Capture the cell that displays the provided text and extract its [X, Y] central coordinate. 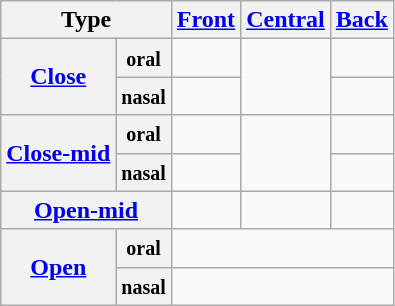
Central [286, 20]
Close [58, 77]
Type [86, 20]
Front [206, 20]
Open-mid [86, 210]
Open [58, 267]
Back [362, 20]
Close-mid [58, 153]
